Determine the (X, Y) coordinate at the center of the cell enclosing the given text.  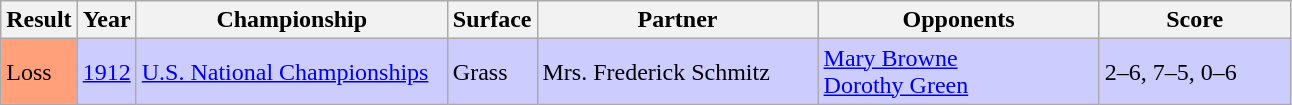
Mary Browne Dorothy Green (958, 72)
Loss (39, 72)
Opponents (958, 20)
Grass (492, 72)
Score (1194, 20)
Partner (678, 20)
2–6, 7–5, 0–6 (1194, 72)
Surface (492, 20)
Result (39, 20)
Year (106, 20)
U.S. National Championships (292, 72)
Championship (292, 20)
Mrs. Frederick Schmitz (678, 72)
1912 (106, 72)
